From the cell containing the given text, extract its center point as [X, Y] coordinate. 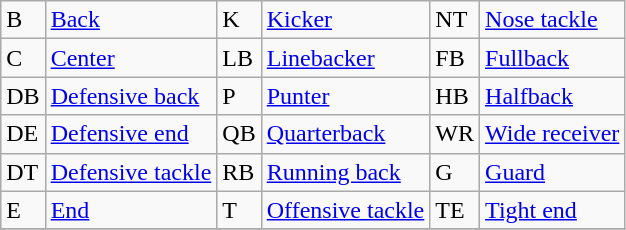
Quarterback [346, 134]
Linebacker [346, 58]
RB [239, 172]
T [239, 210]
C [23, 58]
Center [131, 58]
B [23, 20]
QB [239, 134]
Tight end [552, 210]
TE [455, 210]
LB [239, 58]
HB [455, 96]
E [23, 210]
NT [455, 20]
Fullback [552, 58]
Nose tackle [552, 20]
Guard [552, 172]
Kicker [346, 20]
Punter [346, 96]
Running back [346, 172]
Halfback [552, 96]
G [455, 172]
Defensive tackle [131, 172]
Offensive tackle [346, 210]
Wide receiver [552, 134]
WR [455, 134]
DT [23, 172]
DE [23, 134]
Defensive end [131, 134]
P [239, 96]
Defensive back [131, 96]
Back [131, 20]
DB [23, 96]
End [131, 210]
K [239, 20]
FB [455, 58]
